Output the (X, Y) coordinate of the center of the cell containing the given text.  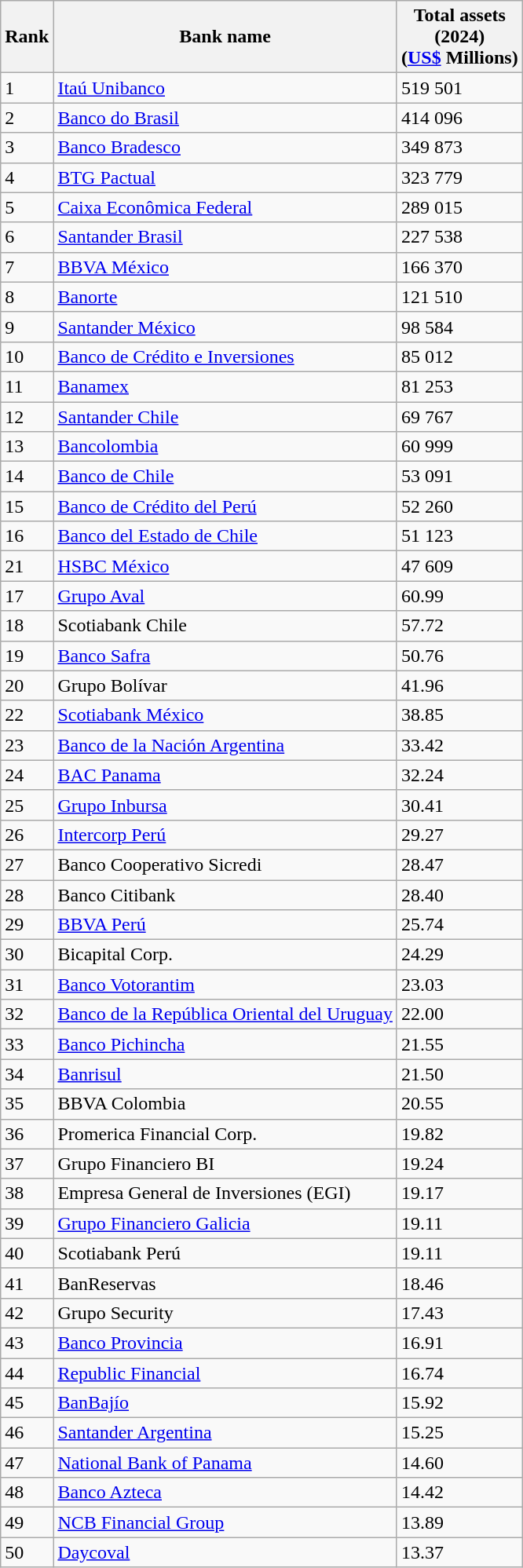
227 538 (459, 237)
17 (27, 596)
Grupo Financiero BI (225, 1164)
Banco de Crédito e Inversiones (225, 356)
36 (27, 1134)
16 (27, 536)
20.55 (459, 1104)
Intercorp Perú (225, 835)
Rank (27, 37)
20 (27, 685)
Banco de la Nación Argentina (225, 745)
23 (27, 745)
BBVA Colombia (225, 1104)
6 (27, 237)
NCB Financial Group (225, 1522)
15.92 (459, 1403)
BanBajío (225, 1403)
Banco Safra (225, 656)
Banco Pichincha (225, 1044)
Santander Brasil (225, 237)
21 (27, 566)
Banco de Chile (225, 477)
53 091 (459, 477)
21.50 (459, 1074)
24.29 (459, 955)
Bancolombia (225, 447)
11 (27, 386)
9 (27, 327)
17.43 (459, 1313)
349 873 (459, 148)
48 (27, 1493)
519 501 (459, 88)
60.99 (459, 596)
Bicapital Corp. (225, 955)
10 (27, 356)
Banco do Brasil (225, 118)
38.85 (459, 715)
28.47 (459, 864)
7 (27, 267)
14.42 (459, 1493)
2 (27, 118)
13 (27, 447)
47 (27, 1463)
24 (27, 775)
414 096 (459, 118)
43 (27, 1343)
25.74 (459, 925)
Banco de la República Oriental del Uruguay (225, 1014)
37 (27, 1164)
Daycoval (225, 1552)
166 370 (459, 267)
41 (27, 1283)
Grupo Financiero Galicia (225, 1223)
60 999 (459, 447)
Republic Financial (225, 1373)
Scotiabank Perú (225, 1253)
28 (27, 894)
Itaú Unibanco (225, 88)
38 (27, 1193)
Santander México (225, 327)
57.72 (459, 626)
14.60 (459, 1463)
32.24 (459, 775)
32 (27, 1014)
3 (27, 148)
45 (27, 1403)
51 123 (459, 536)
27 (27, 864)
15 (27, 506)
44 (27, 1373)
28.40 (459, 894)
26 (27, 835)
23.03 (459, 985)
98 584 (459, 327)
BTG Pactual (225, 177)
18.46 (459, 1283)
13.37 (459, 1552)
33 (27, 1044)
52 260 (459, 506)
30.41 (459, 805)
Grupo Bolívar (225, 685)
33.42 (459, 745)
15.25 (459, 1433)
Banco Citibank (225, 894)
Banco Cooperativo Sicredi (225, 864)
19.24 (459, 1164)
25 (27, 805)
50 (27, 1552)
National Bank of Panama (225, 1463)
29 (27, 925)
31 (27, 985)
39 (27, 1223)
22.00 (459, 1014)
Banorte (225, 297)
14 (27, 477)
BAC Panama (225, 775)
16.91 (459, 1343)
323 779 (459, 177)
Santander Chile (225, 417)
30 (27, 955)
Scotiabank Chile (225, 626)
289 015 (459, 207)
34 (27, 1074)
Grupo Inbursa (225, 805)
Banco Votorantim (225, 985)
42 (27, 1313)
BBVA Perú (225, 925)
40 (27, 1253)
Banamex (225, 386)
5 (27, 207)
1 (27, 88)
19 (27, 656)
21.55 (459, 1044)
41.96 (459, 685)
85 012 (459, 356)
HSBC México (225, 566)
22 (27, 715)
8 (27, 297)
35 (27, 1104)
19.82 (459, 1134)
13.89 (459, 1522)
Banco Provincia (225, 1343)
12 (27, 417)
Banrisul (225, 1074)
Empresa General de Inversiones (EGI) (225, 1193)
Banco del Estado de Chile (225, 536)
Banco de Crédito del Perú (225, 506)
Promerica Financial Corp. (225, 1134)
Grupo Security (225, 1313)
18 (27, 626)
81 253 (459, 386)
49 (27, 1522)
Banco Bradesco (225, 148)
19.17 (459, 1193)
50.76 (459, 656)
69 767 (459, 417)
Total assets(2024)(US$ Millions) (459, 37)
121 510 (459, 297)
16.74 (459, 1373)
BanReservas (225, 1283)
Grupo Aval (225, 596)
47 609 (459, 566)
Caixa Econômica Federal (225, 207)
Scotiabank México (225, 715)
Santander Argentina (225, 1433)
Banco Azteca (225, 1493)
BBVA México (225, 267)
4 (27, 177)
29.27 (459, 835)
Bank name (225, 37)
46 (27, 1433)
